For the text-containing cell, return its midpoint in [X, Y] coordinate format. 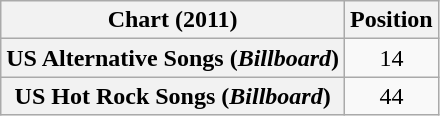
14 [392, 58]
US Alternative Songs (Billboard) [173, 58]
US Hot Rock Songs (Billboard) [173, 96]
Position [392, 20]
44 [392, 96]
Chart (2011) [173, 20]
